Return [x, y] of the center of cell containing provided text 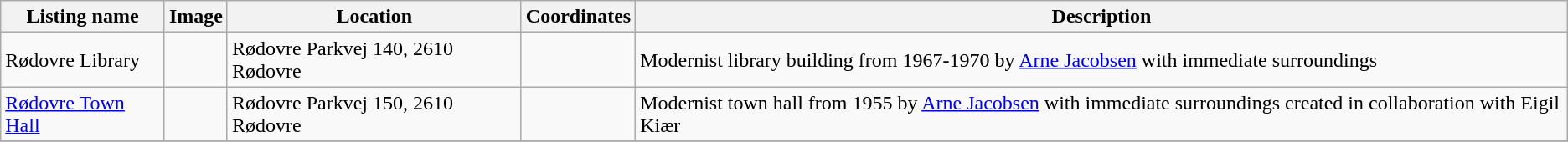
Description [1102, 17]
Coordinates [578, 17]
Listing name [83, 17]
Rødovre Town Hall [83, 114]
Modernist library building from 1967-1970 by Arne Jacobsen with immediate surroundings [1102, 60]
Rødovre Parkvej 150, 2610 Rødovre [374, 114]
Location [374, 17]
Modernist town hall from 1955 by Arne Jacobsen with immediate surroundings created in collaboration with Eigil Kiær [1102, 114]
Image [196, 17]
Rødovre Library [83, 60]
Rødovre Parkvej 140, 2610 Rødovre [374, 60]
